Pinpoint the cell where the given text exists, returning its (x, y) midpoint coordinate. 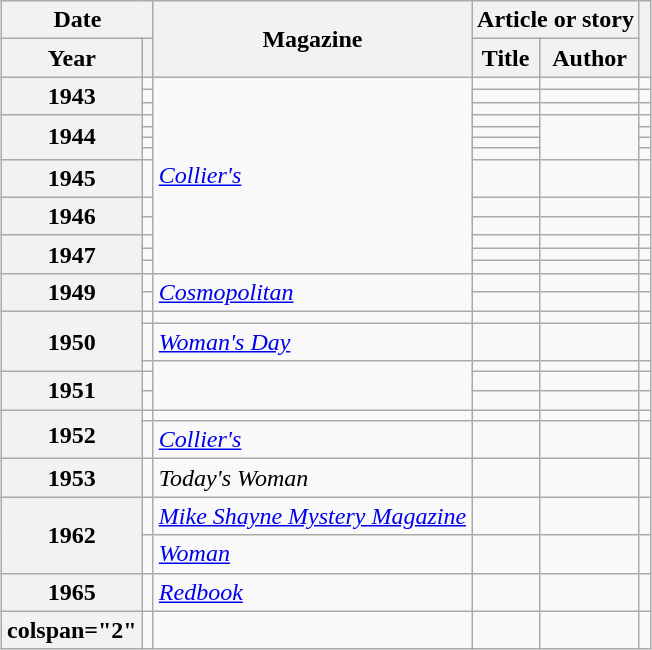
1945 (72, 178)
Mike Shayne Mystery Magazine (312, 516)
1953 (72, 478)
Author (590, 58)
1952 (72, 434)
1962 (72, 535)
Year (72, 58)
Magazine (312, 39)
Today's Woman (312, 478)
Woman's Day (312, 341)
1949 (72, 292)
1946 (72, 216)
Title (506, 58)
Article or story (556, 20)
Redbook (312, 592)
1947 (72, 254)
Cosmopolitan (312, 292)
1943 (72, 96)
1944 (72, 137)
1965 (72, 592)
Date (77, 20)
1950 (72, 341)
1951 (72, 391)
Woman (312, 554)
colspan="2" (72, 630)
